Return [X, Y] of the center of cell containing provided text 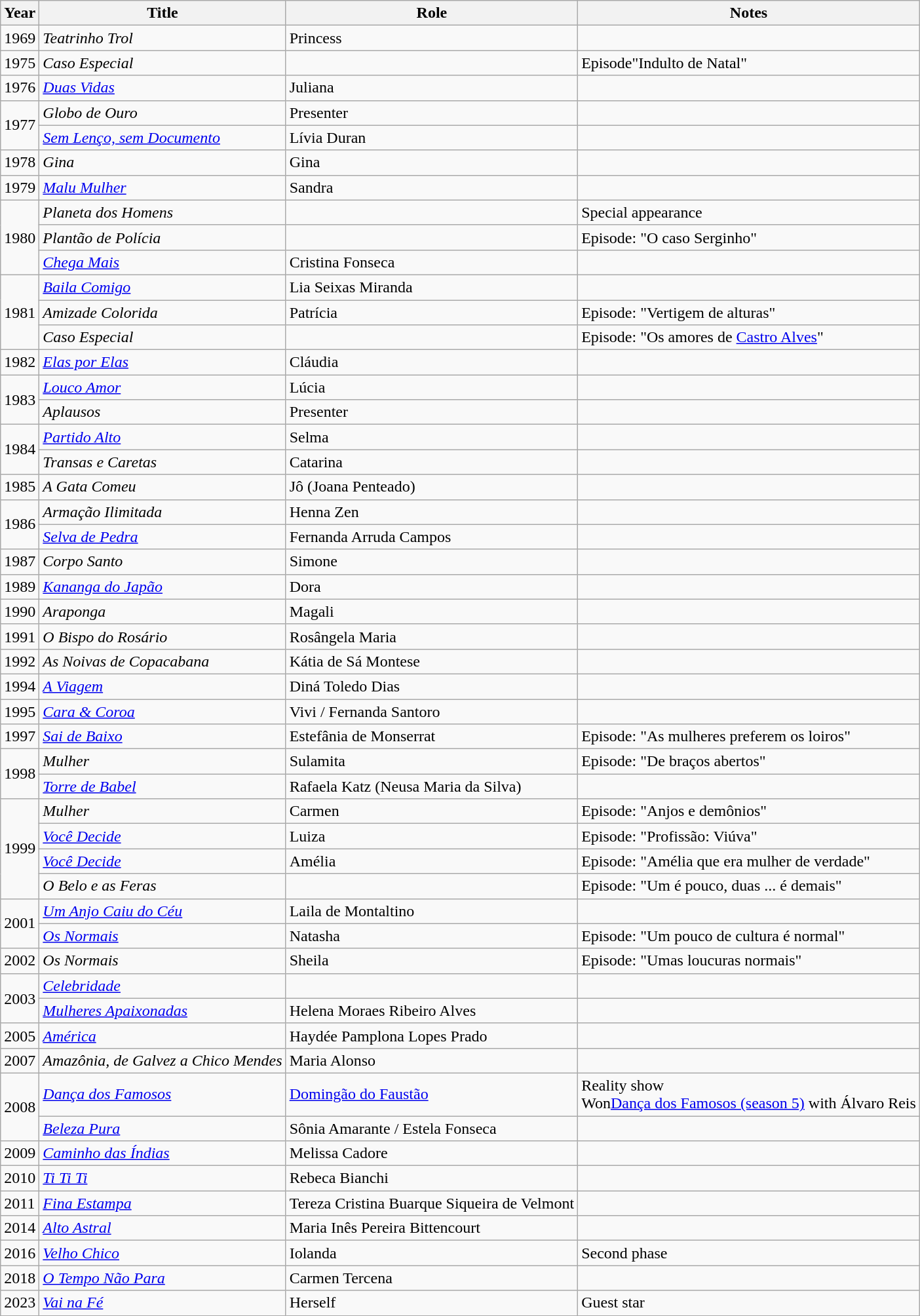
Cláudia [431, 362]
Herself [431, 1303]
Episode: "Umas loucuras normais" [749, 961]
Diná Toledo Dias [431, 686]
Kátia de Sá Montese [431, 661]
Second phase [749, 1253]
Elas por Elas [163, 362]
Globo de Ouro [163, 113]
Teatrinho Trol [163, 38]
Sai de Baixo [163, 737]
Rosângela Maria [431, 636]
Ti Ti Ti [163, 1178]
O Belo e as Feras [163, 886]
Chega Mais [163, 262]
Maria Alonso [431, 1060]
Guest star [749, 1303]
Malu Mulher [163, 187]
Episode: "Profissão: Viúva" [749, 836]
Cristina Fonseca [431, 262]
Araponga [163, 611]
1987 [20, 562]
Estefânia de Monserrat [431, 737]
Amizade Colorida [163, 313]
Reality show WonDança dos Famosos (season 5) with Álvaro Reis [749, 1094]
Episode: "Amélia que era mulher de verdade" [749, 861]
Henna Zen [431, 512]
Role [431, 13]
Amazônia, de Galvez a Chico Mendes [163, 1060]
Dora [431, 587]
Iolanda [431, 1253]
2005 [20, 1035]
Magali [431, 611]
1999 [20, 849]
Laila de Montaltino [431, 911]
1980 [20, 237]
1984 [20, 450]
Notes [749, 13]
Sônia Amarante / Estela Fonseca [431, 1128]
Rafaela Katz (Neusa Maria da Silva) [431, 786]
Year [20, 13]
As Noivas de Copacabana [163, 661]
Planeta dos Homens [163, 212]
Baila Comigo [163, 287]
Transas e Caretas [163, 462]
Selma [431, 437]
2001 [20, 923]
Carmen [431, 811]
Caminho das Índias [163, 1153]
Helena Moraes Ribeiro Alves [431, 1011]
Lúcia [431, 387]
2008 [20, 1106]
Melissa Cadore [431, 1153]
2023 [20, 1303]
Vai na Fé [163, 1303]
O Bispo do Rosário [163, 636]
Celebridade [163, 986]
Episode: "Os amores de Castro Alves" [749, 338]
Sandra [431, 187]
Princess [431, 38]
Partido Alto [163, 437]
A Viagem [163, 686]
Beleza Pura [163, 1128]
Lia Seixas Miranda [431, 287]
Catarina [431, 462]
Alto Astral [163, 1228]
Sheila [431, 961]
1994 [20, 686]
Patrícia [431, 313]
Luiza [431, 836]
Plantão de Polícia [163, 237]
Selva de Pedra [163, 537]
2018 [20, 1278]
Velho Chico [163, 1253]
Dança dos Famosos [163, 1094]
2003 [20, 998]
1986 [20, 524]
O Tempo Não Para [163, 1278]
Episode: "As mulheres preferem os loiros" [749, 737]
2014 [20, 1228]
Jô (Joana Penteado) [431, 487]
Vivi / Fernanda Santoro [431, 711]
Sulamita [431, 762]
Cara & Coroa [163, 711]
1982 [20, 362]
Tereza Cristina Buarque Siqueira de Velmont [431, 1203]
1998 [20, 774]
2010 [20, 1178]
Louco Amor [163, 387]
1975 [20, 63]
América [163, 1035]
Episode: "Vertigem de alturas" [749, 313]
1969 [20, 38]
2009 [20, 1153]
Episode"Indulto de Natal" [749, 63]
1991 [20, 636]
Simone [431, 562]
1983 [20, 400]
Mulheres Apaixonadas [163, 1011]
Episode: "De braços abertos" [749, 762]
2002 [20, 961]
Amélia [431, 861]
Kananga do Japão [163, 587]
Um Anjo Caiu do Céu [163, 911]
Haydée Pamplona Lopes Prado [431, 1035]
1976 [20, 88]
Episode: "Um é pouco, duas ... é demais" [749, 886]
2011 [20, 1203]
1981 [20, 312]
Aplausos [163, 412]
Corpo Santo [163, 562]
Domingão do Faustão [431, 1094]
Fina Estampa [163, 1203]
A Gata Comeu [163, 487]
Sem Lenço, sem Documento [163, 138]
1979 [20, 187]
Maria Inês Pereira Bittencourt [431, 1228]
1990 [20, 611]
2007 [20, 1060]
Rebeca Bianchi [431, 1178]
1992 [20, 661]
1997 [20, 737]
Juliana [431, 88]
Lívia Duran [431, 138]
1977 [20, 125]
Title [163, 13]
Duas Vidas [163, 88]
Episode: "Anjos e demônios" [749, 811]
Special appearance [749, 212]
1985 [20, 487]
1989 [20, 587]
Carmen Tercena [431, 1278]
Fernanda Arruda Campos [431, 537]
Episode: "O caso Serginho" [749, 237]
Torre de Babel [163, 786]
Armação Ilimitada [163, 512]
Natasha [431, 936]
2016 [20, 1253]
1978 [20, 163]
1995 [20, 711]
Episode: "Um pouco de cultura é normal" [749, 936]
